Return (X, Y) of the center of cell containing provided text 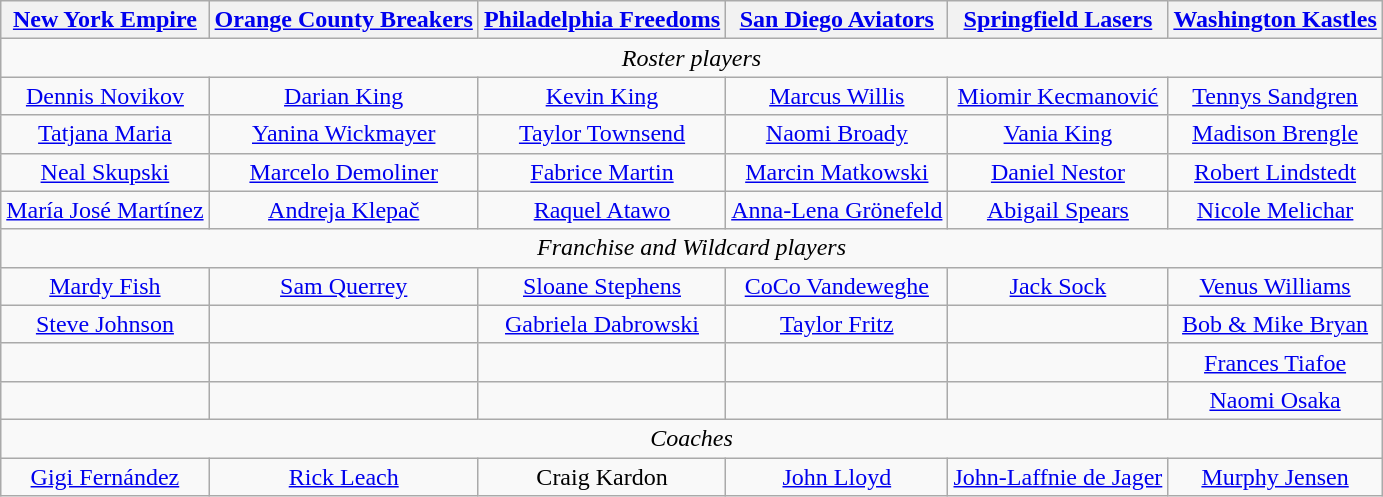
Fabrice Martin (602, 172)
Jack Sock (1058, 286)
Dennis Novikov (105, 96)
Taylor Townsend (602, 134)
Frances Tiafoe (1275, 362)
Venus Williams (1275, 286)
Bob & Mike Bryan (1275, 324)
Tatjana Maria (105, 134)
Raquel Atawo (602, 210)
Gabriela Dabrowski (602, 324)
María José Martínez (105, 210)
Craig Kardon (602, 477)
Marcus Willis (837, 96)
Philadelphia Freedoms (602, 20)
Vania King (1058, 134)
Darian King (344, 96)
Abigail Spears (1058, 210)
Sloane Stephens (602, 286)
CoCo Vandeweghe (837, 286)
New York Empire (105, 20)
Daniel Nestor (1058, 172)
Orange County Breakers (344, 20)
Roster players (692, 58)
Springfield Lasers (1058, 20)
Anna-Lena Grönefeld (837, 210)
Marcelo Demoliner (344, 172)
John Lloyd (837, 477)
Coaches (692, 438)
Miomir Kecmanović (1058, 96)
Gigi Fernández (105, 477)
Taylor Fritz (837, 324)
Sam Querrey (344, 286)
Steve Johnson (105, 324)
Andreja Klepač (344, 210)
Robert Lindstedt (1275, 172)
Franchise and Wildcard players (692, 248)
Rick Leach (344, 477)
Yanina Wickmayer (344, 134)
Naomi Broady (837, 134)
Madison Brengle (1275, 134)
Neal Skupski (105, 172)
Murphy Jensen (1275, 477)
Washington Kastles (1275, 20)
Nicole Melichar (1275, 210)
Mardy Fish (105, 286)
Naomi Osaka (1275, 400)
Marcin Matkowski (837, 172)
John-Laffnie de Jager (1058, 477)
Kevin King (602, 96)
Tennys Sandgren (1275, 96)
San Diego Aviators (837, 20)
